Pinpoint the cell where the given text exists, returning its [x, y] midpoint coordinate. 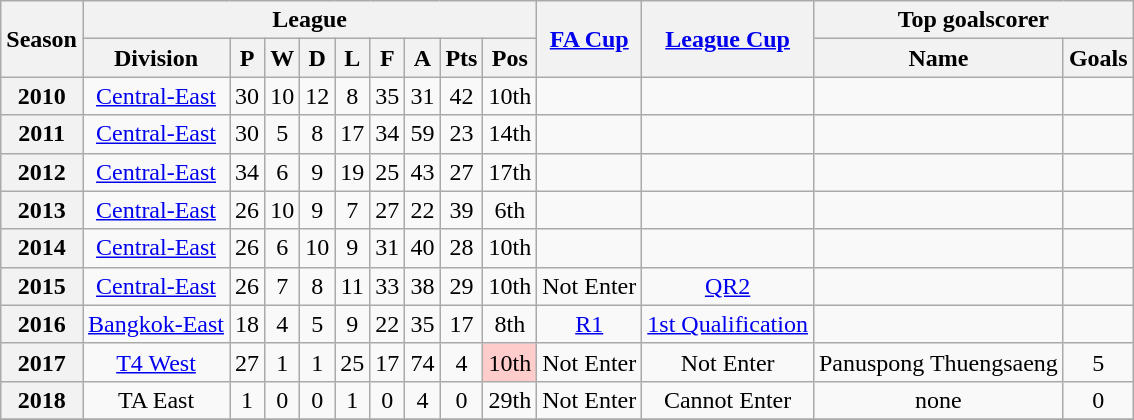
2011 [42, 134]
19 [352, 172]
40 [422, 248]
11 [352, 286]
2016 [42, 324]
33 [388, 286]
2015 [42, 286]
FA Cup [590, 39]
F [388, 58]
42 [462, 96]
74 [422, 362]
W [282, 58]
Top goalscorer [973, 20]
28 [462, 248]
23 [462, 134]
8th [510, 324]
Season [42, 39]
12 [318, 96]
38 [422, 286]
P [248, 58]
none [938, 400]
43 [422, 172]
League [309, 20]
2010 [42, 96]
A [422, 58]
R1 [590, 324]
39 [462, 210]
Division [156, 58]
QR2 [728, 286]
Panuspong Thuengsaeng [938, 362]
Goals [1098, 58]
Cannot Enter [728, 400]
2017 [42, 362]
6th [510, 210]
Bangkok-East [156, 324]
L [352, 58]
Name [938, 58]
14th [510, 134]
29 [462, 286]
Pos [510, 58]
2014 [42, 248]
18 [248, 324]
TA East [156, 400]
2013 [42, 210]
2012 [42, 172]
59 [422, 134]
29th [510, 400]
League Cup [728, 39]
2018 [42, 400]
Pts [462, 58]
1st Qualification [728, 324]
D [318, 58]
17th [510, 172]
T4 West [156, 362]
